Identify which cell holds the provided text, then report its (X, Y) central coordinate. 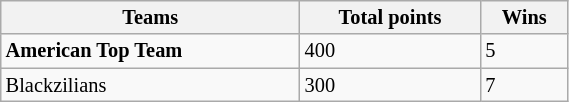
300 (390, 85)
5 (524, 51)
Wins (524, 17)
Total points (390, 17)
Teams (150, 17)
Blackzilians (150, 85)
American Top Team (150, 51)
7 (524, 85)
400 (390, 51)
